Output the [x, y] coordinate of the center of the cell containing the given text.  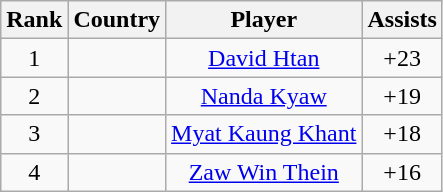
4 [34, 172]
+23 [402, 58]
+16 [402, 172]
2 [34, 96]
Assists [402, 20]
Country [117, 20]
Rank [34, 20]
1 [34, 58]
+19 [402, 96]
Nanda Kyaw [264, 96]
David Htan [264, 58]
Player [264, 20]
Myat Kaung Khant [264, 134]
+18 [402, 134]
Zaw Win Thein [264, 172]
3 [34, 134]
